Search for the cell housing the specified text and yield its [X, Y] center coordinate. 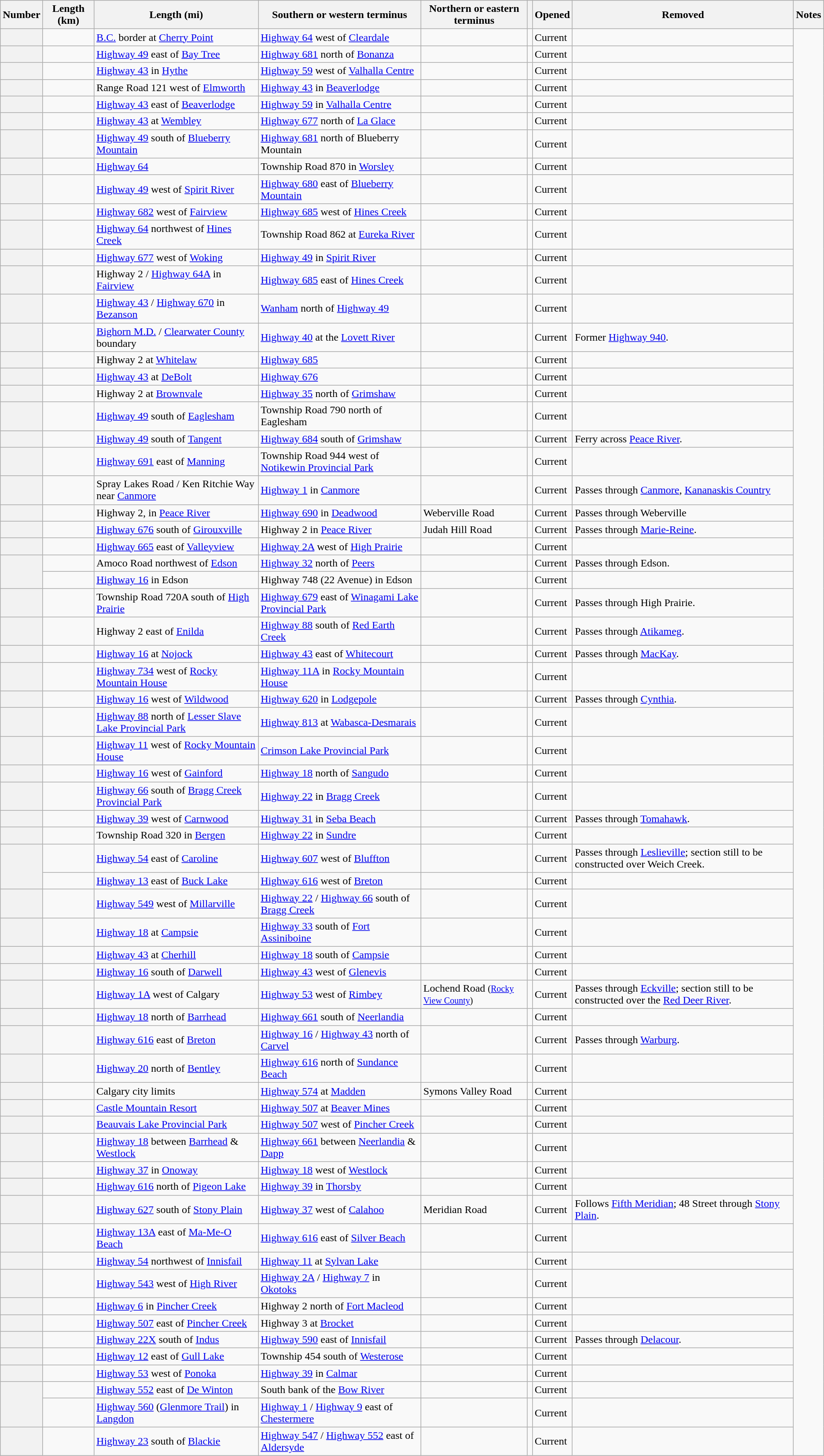
B.C. border at Cherry Point [176, 37]
Township Road 944 west of Notikewin Provincial Park [340, 461]
Highway 2A west of High Prairie [340, 546]
Highway 16 at Nojock [176, 654]
Highway 680 east of Blueberry Mountain [340, 189]
Highway 16 in Edson [176, 580]
Highway 13A east of Ma-Me-O Beach [176, 1238]
Highway 53 west of Rimbey [340, 995]
Weberville Road [474, 513]
Highway 43 east of Whitecourt [340, 654]
Ferry across Peace River. [683, 439]
Highway 49 west of Spirit River [176, 189]
Highway 685 west of Hines Creek [340, 212]
Symons Valley Road [474, 1091]
Highway 39 in Calmar [340, 1373]
Highway 18 west of Westlock [340, 1170]
Highway 2 at Brownvale [176, 393]
Highway 1 / Highway 9 east of Chestermere [340, 1413]
Highway 66 south of Bragg Creek Provincial Park [176, 796]
Southern or western terminus [340, 15]
Length (km) [68, 15]
Range Road 121 west of Elmworth [176, 88]
Passes through Marie-Reine. [683, 529]
Amoco Road northwest of Edson [176, 563]
Highway 22 / Highway 66 south of Bragg Creek [340, 903]
Highway 748 (22 Avenue) in Edson [340, 580]
Highway 681 north of Bonanza [340, 54]
Township Road 720A south of High Prairie [176, 602]
Highway 18 at Campsie [176, 932]
Highway 620 in Lodgepole [340, 699]
Highway 2 in Peace River [340, 529]
Highway 679 east of Winagami Lake Provincial Park [340, 602]
Highway 59 in Valhalla Centre [340, 104]
Opened [552, 15]
Highway 2 east of Enilda [176, 631]
Highway 684 south of Grimshaw [340, 439]
Highway 547 / Highway 552 east of Aldersyde [340, 1441]
Passes through Eckville; section still to be constructed over the Red Deer River. [683, 995]
Notes [809, 15]
Highway 665 east of Valleyview [176, 546]
Highway 64 northwest of Hines Creek [176, 234]
Highway 43 west of Glenevis [340, 971]
Highway 43 in Beaverlodge [340, 88]
Highway 677 west of Woking [176, 257]
Highway 507 at Beaver Mines [340, 1108]
Highway 1A west of Calgary [176, 995]
Highway 3 at Brocket [340, 1323]
Passes through Atikameg. [683, 631]
Highway 607 west of Bluffton [340, 858]
Highway 590 east of Innisfail [340, 1340]
Highway 37 west of Calahoo [340, 1210]
Highway 813 at Wabasca-Desmarais [340, 722]
Passes through Tomahawk. [683, 819]
Crimson Lake Provincial Park [340, 751]
Highway 49 south of Blueberry Mountain [176, 143]
Highway 32 north of Peers [340, 563]
Passes through Weberville [683, 513]
Highway 734 west of Rocky Mountain House [176, 677]
Passes through Canmore, Kananaskis Country [683, 490]
Passes through Warburg. [683, 1040]
Judah Hill Road [474, 529]
Highway 31 in Seba Beach [340, 819]
Bighorn M.D. / Clearwater County boundary [176, 337]
Highway 2 / Highway 64A in Fairview [176, 280]
Highway 616 east of Breton [176, 1040]
Highway 49 south of Eaglesham [176, 416]
Highway 691 east of Manning [176, 461]
Highway 35 north of Grimshaw [340, 393]
Highway 49 in Spirit River [340, 257]
Highway 627 south of Stony Plain [176, 1210]
Township Road 790 north of Eaglesham [340, 416]
Beauvais Lake Provincial Park [176, 1125]
Highway 53 west of Ponoka [176, 1373]
Highway 20 north of Bentley [176, 1069]
Highway 661 south of Neerlandia [340, 1017]
Highway 40 at the Lovett River [340, 337]
Former Highway 940. [683, 337]
Lochend Road (Rocky View County) [474, 995]
Passes through High Prairie. [683, 602]
Highway 64 [176, 166]
Highway 6 in Pincher Creek [176, 1306]
Highway 33 south of Fort Assiniboine [340, 932]
Highway 49 south of Tangent [176, 439]
Highway 43 at Cherhill [176, 955]
Highway 43 in Hythe [176, 71]
Highway 43 at Wembley [176, 121]
Highway 690 in Deadwood [340, 513]
Highway 64 west of Cleardale [340, 37]
Highway 11 at Sylvan Lake [340, 1261]
Passes through Cynthia. [683, 699]
Passes through Delacour. [683, 1340]
Highway 549 west of Millarville [176, 903]
Township Road 862 at Eureka River [340, 234]
Highway 43 at DeBolt [176, 377]
Highway 507 east of Pincher Creek [176, 1323]
Highway 43 east of Beaverlodge [176, 104]
Highway 552 east of De Winton [176, 1390]
Follows Fifth Meridian; 48 Street through Stony Plain. [683, 1210]
Number [22, 15]
South bank of the Bow River [340, 1390]
Highway 18 north of Sangudo [340, 773]
Highway 18 between Barrhead & Westlock [176, 1147]
Highway 18 south of Campsie [340, 955]
Highway 12 east of Gull Lake [176, 1357]
Highway 2 north of Fort Macleod [340, 1306]
Highway 2, in Peace River [176, 513]
Highway 616 east of Silver Beach [340, 1238]
Highway 685 east of Hines Creek [340, 280]
Highway 661 between Neerlandia & Dapp [340, 1147]
Highway 681 north of Blueberry Mountain [340, 143]
Highway 59 west of Valhalla Centre [340, 71]
Highway 676 south of Girouxville [176, 529]
Spray Lakes Road / Ken Ritchie Way near Canmore [176, 490]
Highway 574 at Madden [340, 1091]
Removed [683, 15]
Township 454 south of Westerose [340, 1357]
Highway 22 in Bragg Creek [340, 796]
Highway 16 / Highway 43 north of Carvel [340, 1040]
Highway 616 north of Pigeon Lake [176, 1187]
Passes through MacKay. [683, 654]
Highway 616 west of Breton [340, 881]
Highway 54 northwest of Innisfail [176, 1261]
Highway 39 west of Carnwood [176, 819]
Highway 16 west of Wildwood [176, 699]
Highway 11A in Rocky Mountain House [340, 677]
Wanham north of Highway 49 [340, 309]
Highway 1 in Canmore [340, 490]
Highway 37 in Onoway [176, 1170]
Highway 88 north of Lesser Slave Lake Provincial Park [176, 722]
Highway 677 north of La Glace [340, 121]
Highway 560 (Glenmore Trail) in Langdon [176, 1413]
Passes through Leslieville; section still to be constructed over Weich Creek. [683, 858]
Highway 22 in Sundre [340, 835]
Highway 682 west of Fairview [176, 212]
Highway 49 east of Bay Tree [176, 54]
Highway 676 [340, 377]
Highway 685 [340, 360]
Northern or eastern terminus [474, 15]
Calgary city limits [176, 1091]
Highway 16 west of Gainford [176, 773]
Highway 13 east of Buck Lake [176, 881]
Castle Mountain Resort [176, 1108]
Passes through Edson. [683, 563]
Highway 18 north of Barrhead [176, 1017]
Highway 43 / Highway 670 in Bezanson [176, 309]
Highway 16 south of Darwell [176, 971]
Highway 616 north of Sundance Beach [340, 1069]
Highway 39 in Thorsby [340, 1187]
Highway 88 south of Red Earth Creek [340, 631]
Township Road 320 in Bergen [176, 835]
Meridian Road [474, 1210]
Length (mi) [176, 15]
Highway 54 east of Caroline [176, 858]
Highway 2 at Whitelaw [176, 360]
Highway 507 west of Pincher Creek [340, 1125]
Highway 543 west of High River [176, 1283]
Highway 23 south of Blackie [176, 1441]
Highway 11 west of Rocky Mountain House [176, 751]
Highway 2A / Highway 7 in Okotoks [340, 1283]
Township Road 870 in Worsley [340, 166]
Highway 22X south of Indus [176, 1340]
